Scan for the cell matching the given text and deliver its (x, y) coordinate at center. 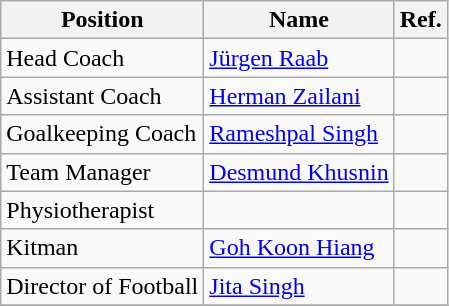
Director of Football (102, 286)
Goalkeeping Coach (102, 134)
Head Coach (102, 58)
Position (102, 20)
Rameshpal Singh (299, 134)
Jita Singh (299, 286)
Assistant Coach (102, 96)
Team Manager (102, 172)
Kitman (102, 248)
Goh Koon Hiang (299, 248)
Jürgen Raab (299, 58)
Herman Zailani (299, 96)
Ref. (420, 20)
Name (299, 20)
Physiotherapist (102, 210)
Desmund Khusnin (299, 172)
